Return the (x, y) coordinate for the center point of the cell that contains the specified text.  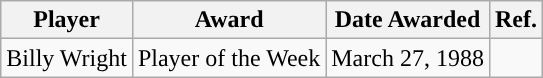
Player (67, 20)
Award (228, 20)
Ref. (516, 20)
Date Awarded (408, 20)
Player of the Week (228, 58)
March 27, 1988 (408, 58)
Billy Wright (67, 58)
